Find where the given text appears and provide that cell's center as [x, y] coordinate. 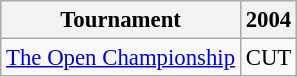
2004 [268, 20]
Tournament [121, 20]
CUT [268, 58]
The Open Championship [121, 58]
